Pinpoint the cell where the given text exists, returning its (x, y) midpoint coordinate. 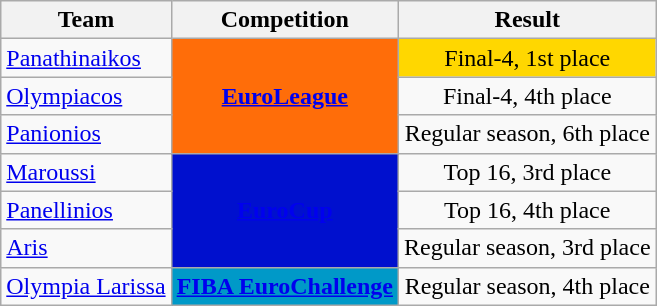
EuroLeague (284, 96)
Regular season, 3rd place (527, 248)
Panathinaikos (86, 58)
Team (86, 20)
Regular season, 4th place (527, 286)
Panellinios (86, 210)
Olympiacos (86, 96)
Regular season, 6th place (527, 134)
Final-4, 4th place (527, 96)
Competition (284, 20)
Result (527, 20)
Maroussi (86, 172)
Olympia Larissa (86, 286)
Top 16, 3rd place (527, 172)
Aris (86, 248)
EuroCup (284, 210)
Top 16, 4th place (527, 210)
FIBA EuroChallenge (284, 286)
Final-4, 1st place (527, 58)
Panionios (86, 134)
